From the cell containing the given text, extract its center point as (X, Y) coordinate. 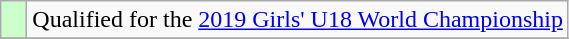
Qualified for the 2019 Girls' U18 World Championship (298, 20)
